Identify which cell holds the provided text, then report its [X, Y] central coordinate. 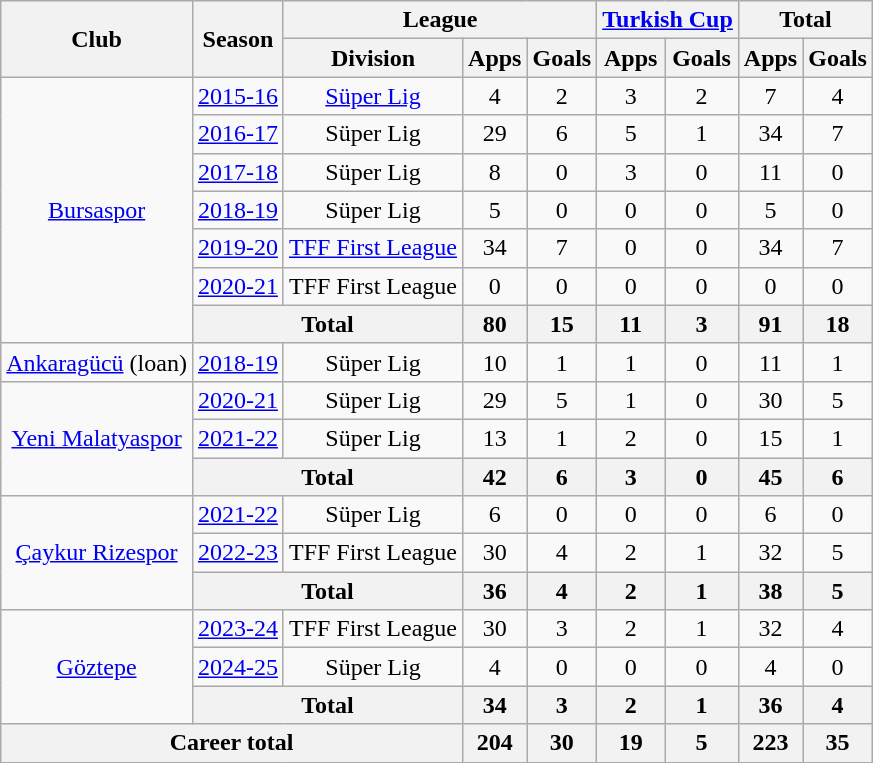
8 [495, 172]
Club [97, 39]
2015-16 [238, 96]
Göztepe [97, 667]
2016-17 [238, 134]
223 [770, 743]
League [440, 20]
18 [838, 324]
45 [770, 477]
35 [838, 743]
10 [495, 362]
Ankaragücü (loan) [97, 362]
204 [495, 743]
Turkish Cup [668, 20]
19 [631, 743]
Season [238, 39]
2019-20 [238, 248]
Career total [232, 743]
80 [495, 324]
42 [495, 477]
2022-23 [238, 553]
2023-24 [238, 629]
91 [770, 324]
Yeni Malatyaspor [97, 438]
Bursaspor [97, 210]
2024-25 [238, 667]
38 [770, 591]
Division [372, 58]
2017-18 [238, 172]
Çaykur Rizespor [97, 553]
13 [495, 438]
